Detect which cell encompasses the target text, then output its (x, y) center coordinate. 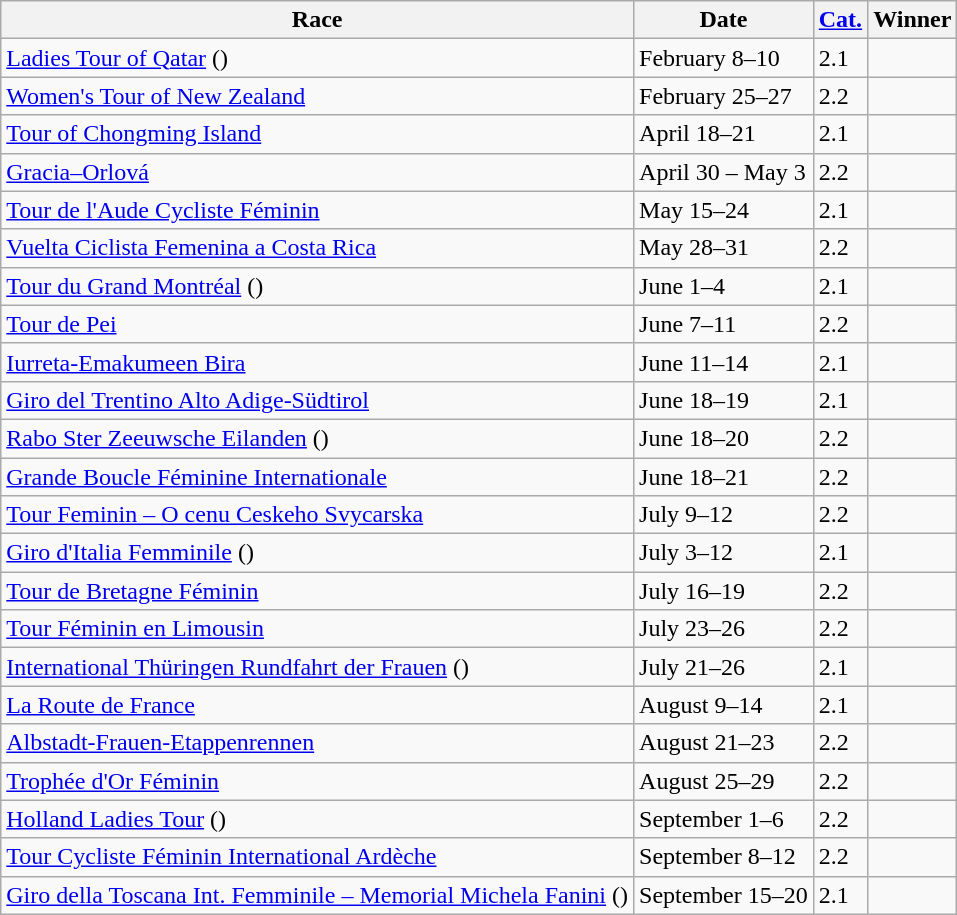
Tour de l'Aude Cycliste Féminin (318, 210)
May 15–24 (724, 210)
Date (724, 20)
June 18–19 (724, 400)
Cat. (840, 20)
Race (318, 20)
Vuelta Ciclista Femenina a Costa Rica (318, 248)
Holland Ladies Tour () (318, 819)
September 1–6 (724, 819)
Giro della Toscana Int. Femminile – Memorial Michela Fanini () (318, 895)
Giro del Trentino Alto Adige-Südtirol (318, 400)
Tour Feminin – O cenu Ceskeho Svycarska (318, 515)
June 7–11 (724, 324)
July 21–26 (724, 667)
Winner (912, 20)
June 11–14 (724, 362)
Giro d'Italia Femminile () (318, 553)
June 1–4 (724, 286)
International Thüringen Rundfahrt der Frauen () (318, 667)
September 8–12 (724, 857)
June 18–21 (724, 477)
July 23–26 (724, 629)
Iurreta-Emakumeen Bira (318, 362)
La Route de France (318, 705)
September 15–20 (724, 895)
May 28–31 (724, 248)
Tour Cycliste Féminin International Ardèche (318, 857)
Ladies Tour of Qatar () (318, 58)
February 25–27 (724, 96)
Trophée d'Or Féminin (318, 781)
July 3–12 (724, 553)
Tour Féminin en Limousin (318, 629)
Tour du Grand Montréal () (318, 286)
August 25–29 (724, 781)
Grande Boucle Féminine Internationale (318, 477)
August 9–14 (724, 705)
August 21–23 (724, 743)
Tour of Chongming Island (318, 134)
July 16–19 (724, 591)
Tour de Bretagne Féminin (318, 591)
Albstadt-Frauen-Etappenrennen (318, 743)
Tour de Pei (318, 324)
April 18–21 (724, 134)
June 18–20 (724, 438)
April 30 – May 3 (724, 172)
February 8–10 (724, 58)
Women's Tour of New Zealand (318, 96)
July 9–12 (724, 515)
Gracia–Orlová (318, 172)
Rabo Ster Zeeuwsche Eilanden () (318, 438)
